For the text-containing cell, return its midpoint in (X, Y) coordinate format. 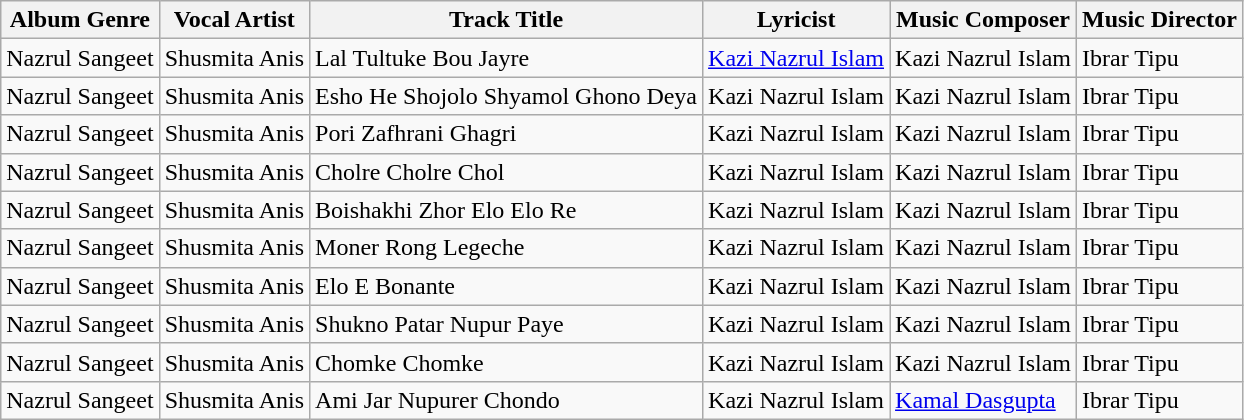
Esho He Shojolo Shyamol Ghono Deya (506, 96)
Album Genre (80, 20)
Moner Rong Legeche (506, 248)
Elo E Bonante (506, 286)
Track Title (506, 20)
Boishakhi Zhor Elo Elo Re (506, 210)
Lyricist (796, 20)
Shukno Patar Nupur Paye (506, 324)
Ami Jar Nupurer Chondo (506, 400)
Vocal Artist (234, 20)
Music Director (1160, 20)
Kamal Dasgupta (984, 400)
Cholre Cholre Chol (506, 172)
Lal Tultuke Bou Jayre (506, 58)
Pori Zafhrani Ghagri (506, 134)
Chomke Chomke (506, 362)
Music Composer (984, 20)
